Output the (x, y) coordinate of the center of the cell containing the given text.  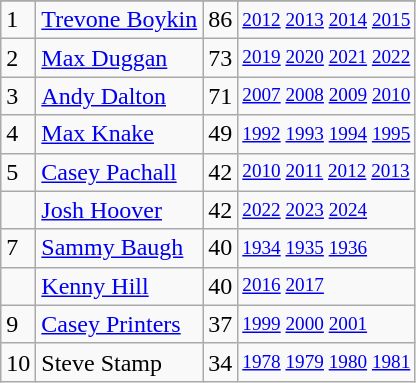
Trevone Boykin (120, 20)
1999 2000 2001 (326, 324)
1 (18, 20)
Kenny Hill (120, 286)
2022 2023 2024 (326, 210)
73 (220, 58)
71 (220, 96)
7 (18, 248)
2 (18, 58)
49 (220, 134)
86 (220, 20)
1992 1993 1994 1995 (326, 134)
5 (18, 172)
34 (220, 362)
Casey Pachall (120, 172)
1978 1979 1980 1981 (326, 362)
2019 2020 2021 2022 (326, 58)
Max Duggan (120, 58)
Steve Stamp (120, 362)
9 (18, 324)
Josh Hoover (120, 210)
37 (220, 324)
2007 2008 2009 2010 (326, 96)
Casey Printers (120, 324)
Andy Dalton (120, 96)
2012 2013 2014 2015 (326, 20)
10 (18, 362)
2010 2011 2012 2013 (326, 172)
3 (18, 96)
1934 1935 1936 (326, 248)
Sammy Baugh (120, 248)
4 (18, 134)
2016 2017 (326, 286)
Max Knake (120, 134)
